Scan for the cell matching the given text and deliver its (X, Y) coordinate at center. 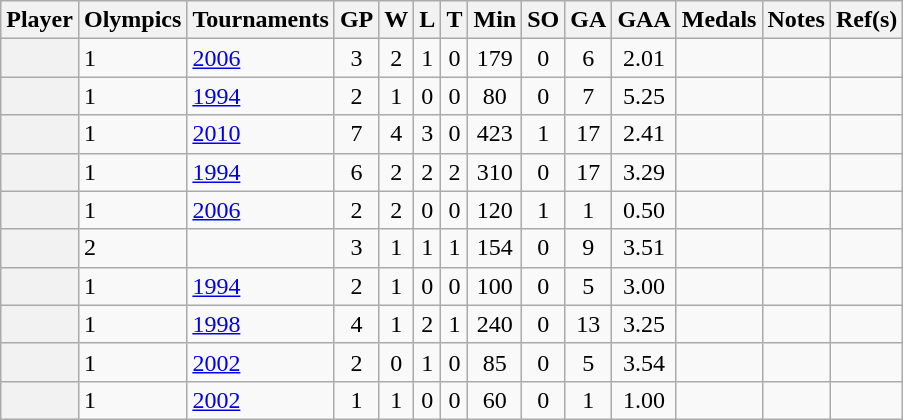
240 (495, 324)
0.50 (644, 210)
179 (495, 58)
3.00 (644, 286)
Notes (796, 20)
423 (495, 134)
120 (495, 210)
85 (495, 362)
GA (588, 20)
2.01 (644, 58)
Olympics (132, 20)
13 (588, 324)
L (428, 20)
3.51 (644, 248)
GP (356, 20)
154 (495, 248)
W (396, 20)
SO (544, 20)
310 (495, 172)
Medals (719, 20)
1998 (261, 324)
1.00 (644, 400)
9 (588, 248)
80 (495, 96)
100 (495, 286)
Player (40, 20)
3.54 (644, 362)
Min (495, 20)
GAA (644, 20)
Tournaments (261, 20)
3.25 (644, 324)
2.41 (644, 134)
2010 (261, 134)
T (454, 20)
5.25 (644, 96)
Ref(s) (866, 20)
3.29 (644, 172)
60 (495, 400)
